Pinpoint the cell where the given text exists, returning its [X, Y] midpoint coordinate. 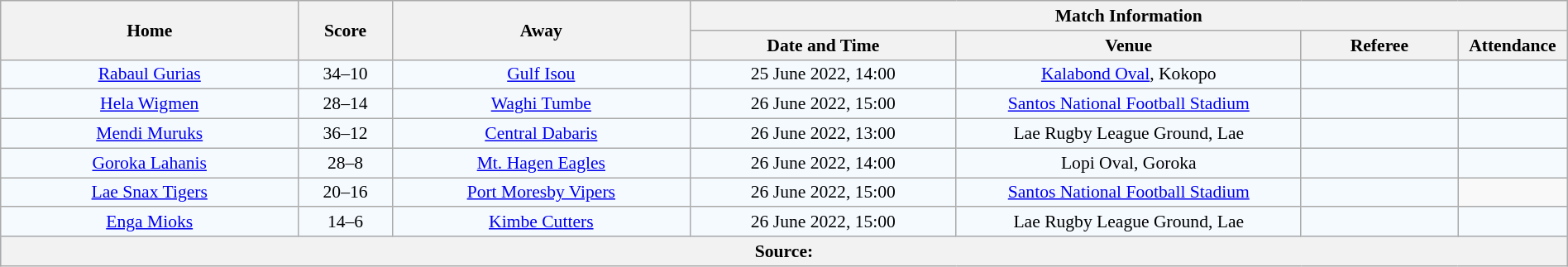
Kimbe Cutters [541, 222]
28–8 [346, 163]
Attendance [1513, 45]
Lae Snax Tigers [150, 193]
Date and Time [823, 45]
36–12 [346, 134]
Rabaul Gurias [150, 74]
Match Information [1128, 16]
20–16 [346, 193]
28–14 [346, 104]
Source: [784, 251]
26 June 2022, 13:00 [823, 134]
Mendi Muruks [150, 134]
26 June 2022, 14:00 [823, 163]
Mt. Hagen Eagles [541, 163]
Lopi Oval, Goroka [1128, 163]
Hela Wigmen [150, 104]
Port Moresby Vipers [541, 193]
Waghi Tumbe [541, 104]
Referee [1379, 45]
14–6 [346, 222]
Venue [1128, 45]
25 June 2022, 14:00 [823, 74]
Central Dabaris [541, 134]
34–10 [346, 74]
Enga Mioks [150, 222]
Goroka Lahanis [150, 163]
Gulf Isou [541, 74]
Away [541, 30]
Home [150, 30]
Kalabond Oval, Kokopo [1128, 74]
Score [346, 30]
